Return the [X, Y] coordinate for the center point of the cell that contains the specified text.  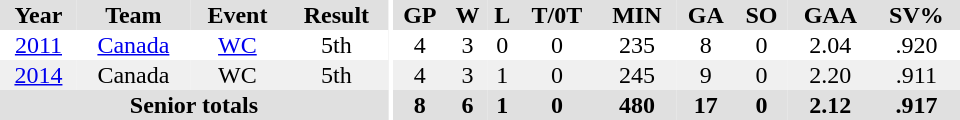
9 [706, 75]
Senior totals [194, 105]
.920 [916, 45]
480 [636, 105]
GA [706, 15]
2011 [38, 45]
2.04 [830, 45]
.911 [916, 75]
GAA [830, 15]
Team [134, 15]
W [468, 15]
Year [38, 15]
T/0T [556, 15]
SV% [916, 15]
2014 [38, 75]
235 [636, 45]
2.20 [830, 75]
GP [420, 15]
Event [238, 15]
2.12 [830, 105]
245 [636, 75]
6 [468, 105]
.917 [916, 105]
Result [336, 15]
L [502, 15]
MIN [636, 15]
17 [706, 105]
SO [762, 15]
